Pinpoint the cell where the given text exists, returning its [X, Y] midpoint coordinate. 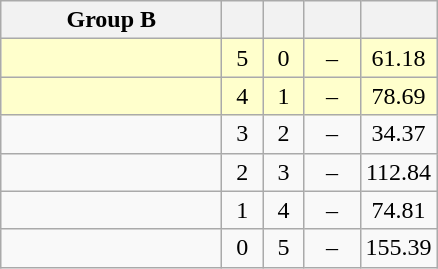
74.81 [398, 210]
112.84 [398, 172]
61.18 [398, 58]
78.69 [398, 96]
155.39 [398, 248]
Group B [112, 20]
34.37 [398, 134]
